Identify which cell holds the provided text, then report its [x, y] central coordinate. 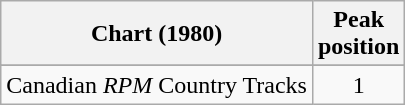
Chart (1980) [157, 34]
Peakposition [358, 34]
1 [358, 85]
Canadian RPM Country Tracks [157, 85]
